From the cell containing the given text, extract its center point as (X, Y) coordinate. 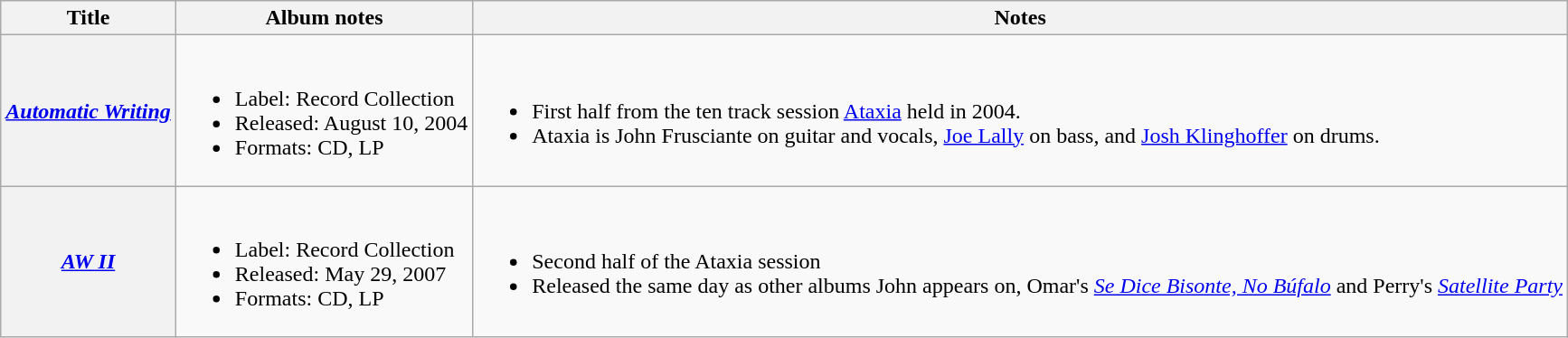
Label: Record CollectionReleased: August 10, 2004Formats: CD, LP (324, 110)
Title (89, 18)
Second half of the Ataxia sessionReleased the same day as other albums John appears on, Omar's Se Dice Bisonte, No Búfalo and Perry's Satellite Party (1020, 262)
AW II (89, 262)
Automatic Writing (89, 110)
Label: Record CollectionReleased: May 29, 2007Formats: CD, LP (324, 262)
Album notes (324, 18)
Notes (1020, 18)
